Find where the given text appears and provide that cell's center as [x, y] coordinate. 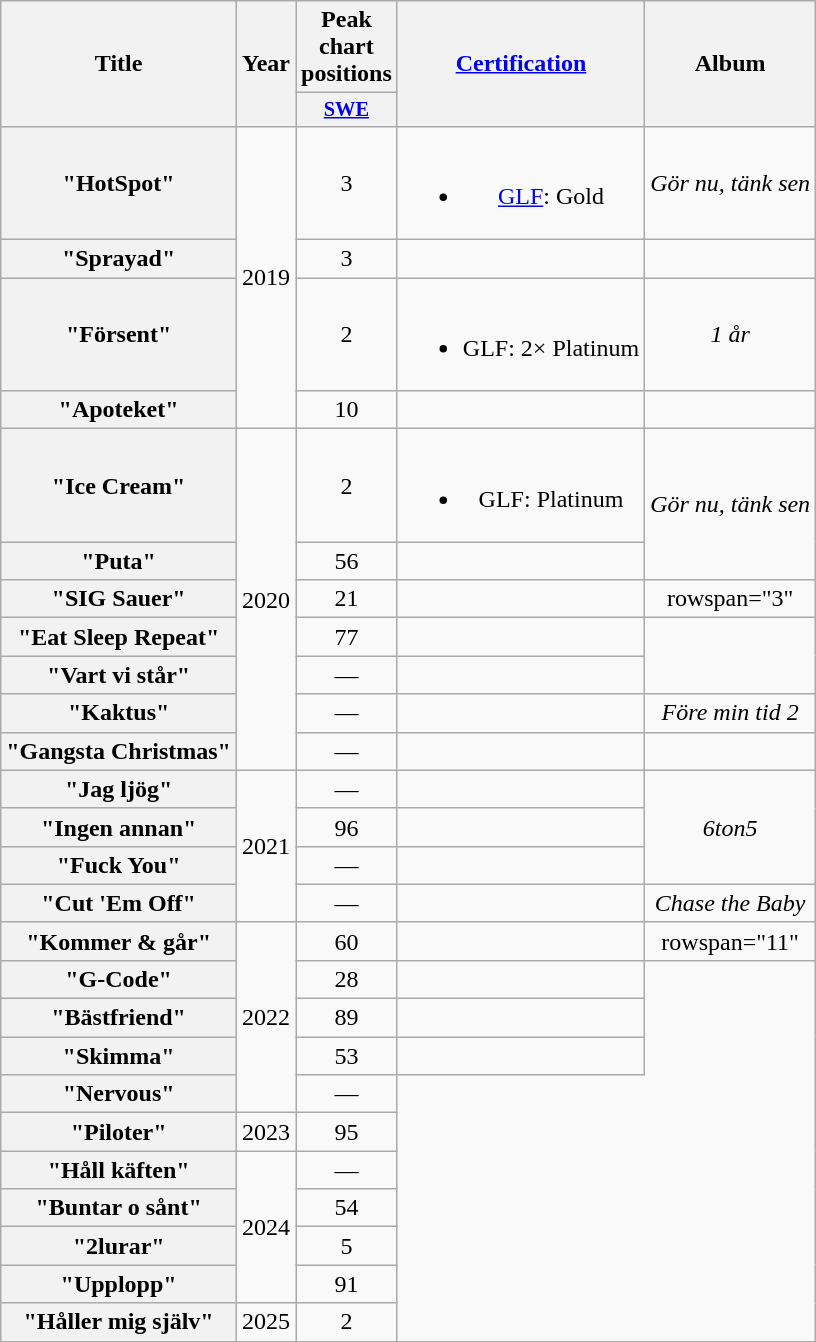
"Fuck You" [119, 865]
6ton5 [730, 827]
"Sprayad" [119, 259]
5 [347, 1246]
"Eat Sleep Repeat" [119, 637]
89 [347, 1018]
"Buntar o sånt" [119, 1208]
"Piloter" [119, 1132]
"Ingen annan" [119, 827]
"Håll käften" [119, 1170]
Peak chart positions [347, 47]
"Bästfriend" [119, 1018]
Album [730, 64]
2019 [266, 277]
77 [347, 637]
28 [347, 979]
"SIG Sauer" [119, 599]
Certification [520, 64]
"Puta" [119, 561]
"Försent" [119, 334]
2022 [266, 1017]
rowspan="3" [730, 599]
"Nervous" [119, 1094]
"Skimma" [119, 1056]
96 [347, 827]
"Kommer & går" [119, 941]
95 [347, 1132]
2020 [266, 600]
10 [347, 410]
"HotSpot" [119, 182]
"Vart vi står" [119, 675]
Year [266, 64]
"Gangsta Christmas" [119, 751]
GLF: Platinum [520, 486]
"Cut 'Em Off" [119, 903]
Chase the Baby [730, 903]
"Kaktus" [119, 713]
2021 [266, 846]
2024 [266, 1227]
1 år [730, 334]
"Ice Cream" [119, 486]
"2lurar" [119, 1246]
"G-Code" [119, 979]
GLF: Gold [520, 182]
GLF: 2× Platinum [520, 334]
"Håller mig själv" [119, 1322]
Före min tid 2 [730, 713]
2023 [266, 1132]
2025 [266, 1322]
54 [347, 1208]
rowspan="11" [730, 941]
60 [347, 941]
"Apoteket" [119, 410]
56 [347, 561]
91 [347, 1284]
53 [347, 1056]
Title [119, 64]
"Jag ljög" [119, 789]
"Upplopp" [119, 1284]
SWE [347, 110]
21 [347, 599]
